Pinpoint the cell where the given text exists, returning its [x, y] midpoint coordinate. 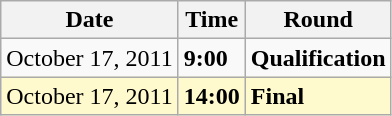
Final [318, 96]
Time [212, 20]
Qualification [318, 58]
Round [318, 20]
9:00 [212, 58]
Date [90, 20]
14:00 [212, 96]
